Scan for the cell matching the given text and deliver its [X, Y] coordinate at center. 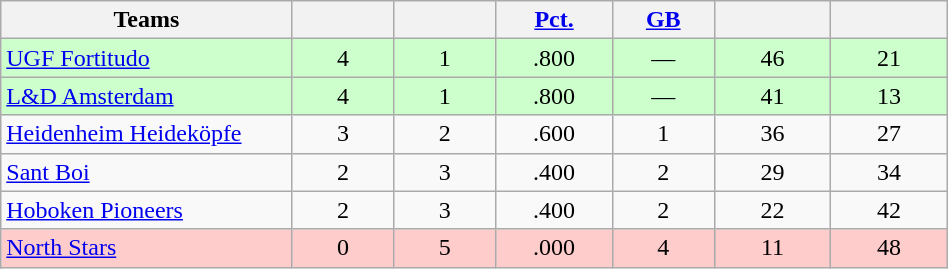
North Stars [146, 248]
.600 [554, 134]
48 [890, 248]
5 [445, 248]
46 [772, 58]
Heidenheim Heideköpfe [146, 134]
.000 [554, 248]
Hoboken Pioneers [146, 210]
GB [663, 20]
22 [772, 210]
42 [890, 210]
21 [890, 58]
36 [772, 134]
34 [890, 172]
27 [890, 134]
13 [890, 96]
UGF Fortitudo [146, 58]
L&D Amsterdam [146, 96]
41 [772, 96]
Sant Boi [146, 172]
Pct. [554, 20]
11 [772, 248]
0 [343, 248]
29 [772, 172]
Teams [146, 20]
